Search for the cell housing the specified text and yield its [X, Y] center coordinate. 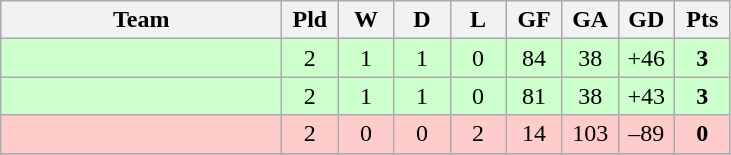
L [478, 20]
+46 [646, 58]
84 [534, 58]
Pts [702, 20]
–89 [646, 134]
W [366, 20]
D [422, 20]
+43 [646, 96]
81 [534, 96]
103 [590, 134]
GF [534, 20]
14 [534, 134]
GD [646, 20]
GA [590, 20]
Pld [310, 20]
Team [142, 20]
